Extract the (X, Y) coordinate from the center of the cell holding the provided text.  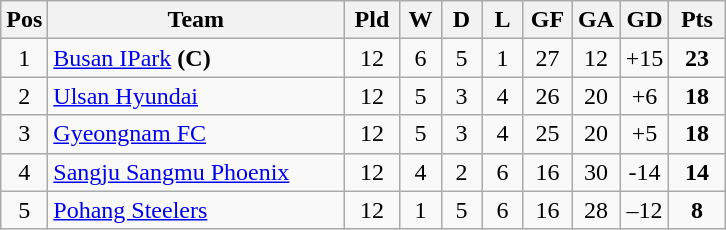
Pos (24, 20)
+5 (644, 134)
8 (697, 210)
GF (548, 20)
26 (548, 96)
27 (548, 58)
Ulsan Hyundai (196, 96)
+15 (644, 58)
Pts (697, 20)
Sangju Sangmu Phoenix (196, 172)
Pld (372, 20)
D (462, 20)
Pohang Steelers (196, 210)
L (502, 20)
Gyeongnam FC (196, 134)
14 (697, 172)
23 (697, 58)
+6 (644, 96)
Busan IPark (C) (196, 58)
Team (196, 20)
28 (596, 210)
-14 (644, 172)
30 (596, 172)
GA (596, 20)
GD (644, 20)
25 (548, 134)
W (420, 20)
–12 (644, 210)
